Extract the [X, Y] coordinate from the center of the cell holding the provided text.  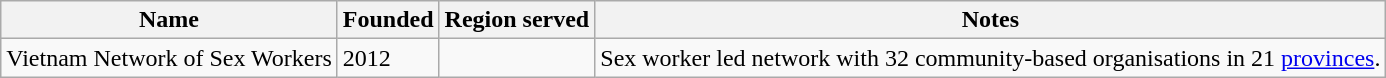
2012 [388, 58]
Notes [990, 20]
Vietnam Network of Sex Workers [170, 58]
Founded [388, 20]
Name [170, 20]
Sex worker led network with 32 community-based organisations in 21 provinces. [990, 58]
Region served [517, 20]
